Pinpoint the cell where the given text exists, returning its (x, y) midpoint coordinate. 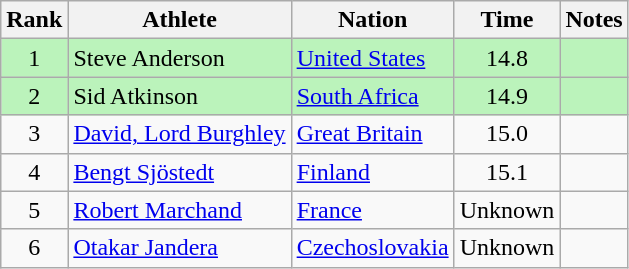
South Africa (372, 96)
15.1 (507, 172)
1 (34, 58)
Czechoslovakia (372, 248)
6 (34, 248)
Time (507, 20)
Nation (372, 20)
3 (34, 134)
15.0 (507, 134)
Otakar Jandera (180, 248)
5 (34, 210)
Rank (34, 20)
David, Lord Burghley (180, 134)
14.9 (507, 96)
Notes (594, 20)
14.8 (507, 58)
Robert Marchand (180, 210)
Athlete (180, 20)
Bengt Sjöstedt (180, 172)
4 (34, 172)
Sid Atkinson (180, 96)
Steve Anderson (180, 58)
United States (372, 58)
Great Britain (372, 134)
Finland (372, 172)
2 (34, 96)
France (372, 210)
